Return (X, Y) of the center of cell containing provided text 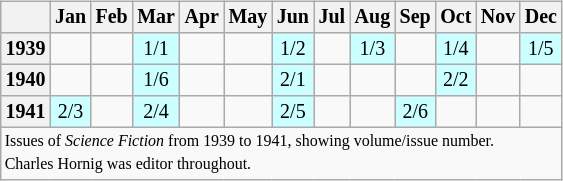
Issues of Science Fiction from 1939 to 1941, showing volume/issue number.Charles Hornig was editor throughout. (282, 154)
2/5 (293, 112)
1/4 (456, 48)
Dec (541, 18)
Feb (112, 18)
1/6 (156, 80)
Mar (156, 18)
1/3 (372, 48)
Nov (498, 18)
Oct (456, 18)
2/3 (70, 112)
May (248, 18)
2/6 (416, 112)
Sep (416, 18)
1940 (26, 80)
Apr (202, 18)
Jan (70, 18)
Aug (372, 18)
1/2 (293, 48)
2/1 (293, 80)
Jul (332, 18)
1939 (26, 48)
1/5 (541, 48)
2/4 (156, 112)
1941 (26, 112)
1/1 (156, 48)
2/2 (456, 80)
Jun (293, 18)
